For the text-containing cell, return its midpoint in (x, y) coordinate format. 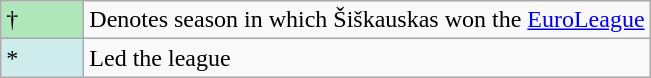
† (42, 20)
Denotes season in which Šiškauskas won the EuroLeague (367, 20)
Led the league (367, 58)
* (42, 58)
